Detect which cell encompasses the target text, then output its [x, y] center coordinate. 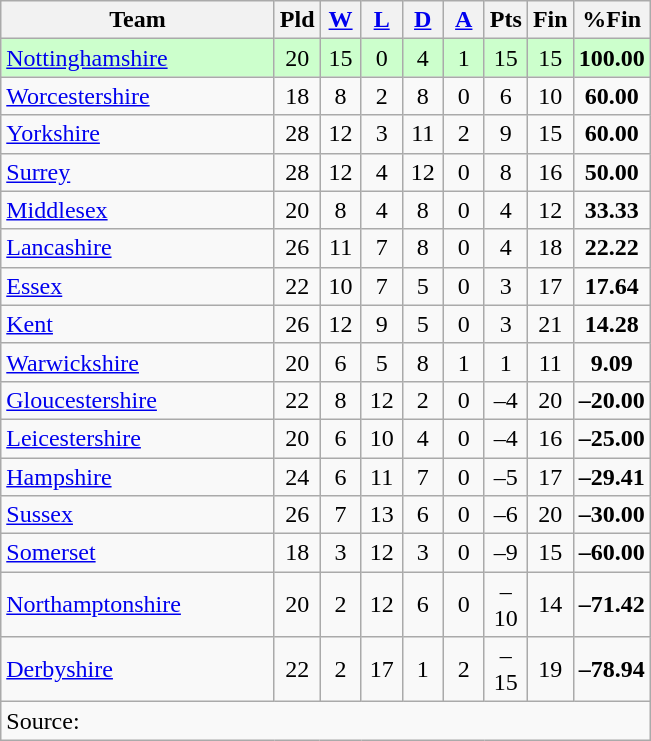
Derbyshire [138, 670]
Essex [138, 286]
L [382, 20]
17.64 [612, 286]
Pts [506, 20]
–30.00 [612, 515]
Worcestershire [138, 96]
D [422, 20]
Hampshire [138, 477]
Fin [550, 20]
–71.42 [612, 604]
22.22 [612, 248]
Gloucestershire [138, 400]
–10 [506, 604]
Yorkshire [138, 134]
–25.00 [612, 438]
Nottinghamshire [138, 58]
24 [297, 477]
100.00 [612, 58]
–15 [506, 670]
50.00 [612, 172]
Pld [297, 20]
Team [138, 20]
–20.00 [612, 400]
Warwickshire [138, 362]
Kent [138, 324]
Somerset [138, 553]
Middlesex [138, 210]
33.33 [612, 210]
–5 [506, 477]
21 [550, 324]
–29.41 [612, 477]
Sussex [138, 515]
9.09 [612, 362]
14 [550, 604]
Northamptonshire [138, 604]
–78.94 [612, 670]
W [340, 20]
Surrey [138, 172]
–9 [506, 553]
Source: [326, 721]
Lancashire [138, 248]
Leicestershire [138, 438]
19 [550, 670]
14.28 [612, 324]
%Fin [612, 20]
13 [382, 515]
–6 [506, 515]
A [464, 20]
–60.00 [612, 553]
